Locate the cell with the specified text and output its (x, y) center coordinate. 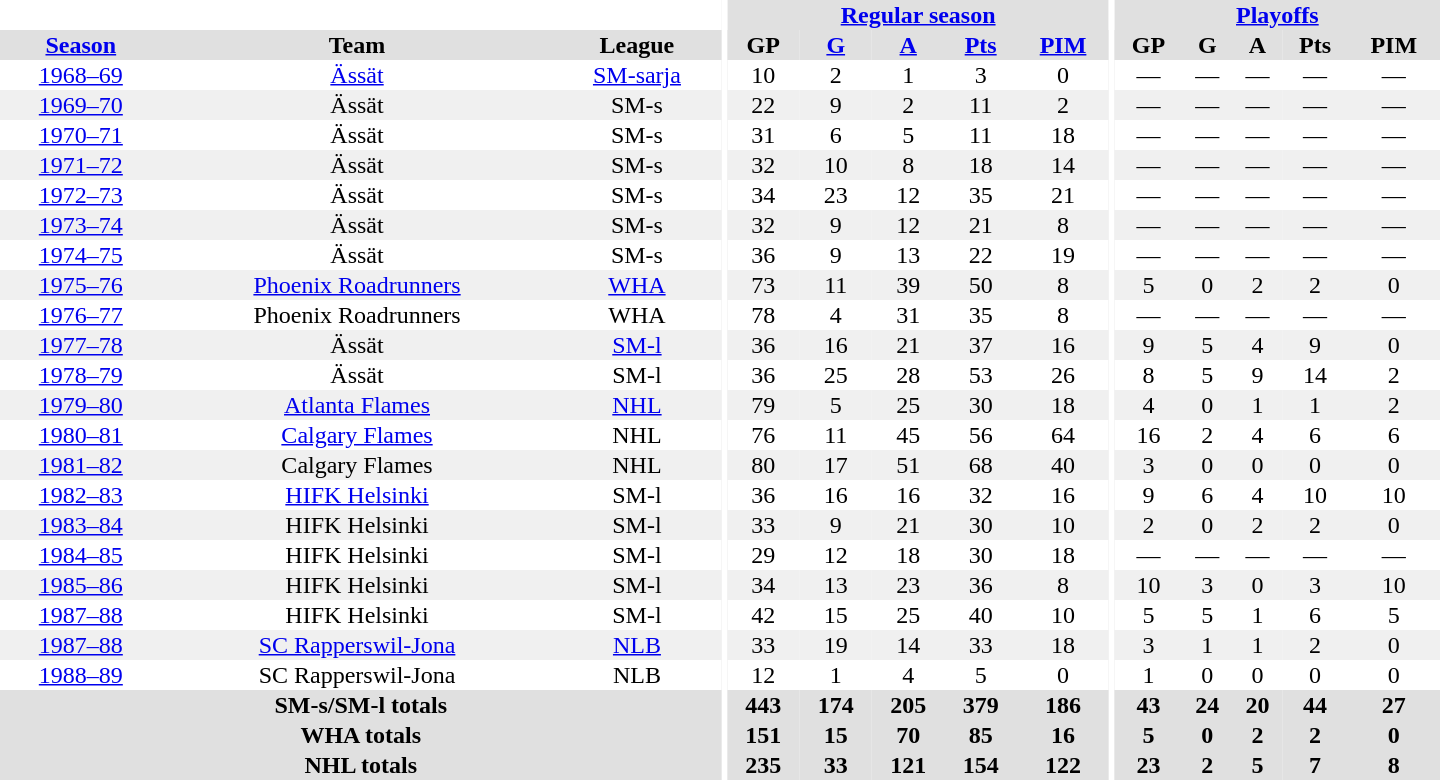
37 (980, 345)
56 (980, 435)
1982–83 (81, 495)
80 (763, 465)
174 (836, 705)
1975–76 (81, 285)
Season (81, 45)
151 (763, 735)
28 (908, 375)
443 (763, 705)
1974–75 (81, 255)
79 (763, 405)
1980–81 (81, 435)
1968–69 (81, 75)
53 (980, 375)
17 (836, 465)
Playoffs (1278, 15)
1976–77 (81, 315)
1971–72 (81, 165)
205 (908, 705)
1984–85 (81, 555)
1969–70 (81, 105)
Regular season (918, 15)
NHL totals (360, 765)
45 (908, 435)
44 (1316, 705)
1970–71 (81, 135)
27 (1394, 705)
39 (908, 285)
64 (1063, 435)
1979–80 (81, 405)
WHA totals (360, 735)
1985–86 (81, 585)
50 (980, 285)
7 (1316, 765)
76 (763, 435)
122 (1063, 765)
154 (980, 765)
Team (358, 45)
1972–73 (81, 195)
85 (980, 735)
Atlanta Flames (358, 405)
235 (763, 765)
League (636, 45)
43 (1149, 705)
78 (763, 315)
51 (908, 465)
379 (980, 705)
1988–89 (81, 675)
42 (763, 615)
186 (1063, 705)
29 (763, 555)
70 (908, 735)
20 (1257, 705)
68 (980, 465)
1983–84 (81, 525)
26 (1063, 375)
1981–82 (81, 465)
1978–79 (81, 375)
73 (763, 285)
1973–74 (81, 225)
121 (908, 765)
SM-sarja (636, 75)
SM-s/SM-l totals (360, 705)
1977–78 (81, 345)
24 (1207, 705)
